Capture the cell that displays the provided text and extract its [x, y] central coordinate. 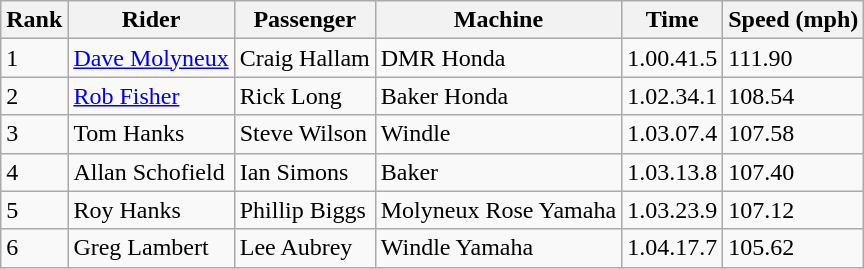
6 [34, 248]
Allan Schofield [151, 172]
Ian Simons [304, 172]
107.12 [794, 210]
Machine [498, 20]
Craig Hallam [304, 58]
4 [34, 172]
Phillip Biggs [304, 210]
111.90 [794, 58]
1.03.13.8 [672, 172]
2 [34, 96]
1.03.07.4 [672, 134]
Roy Hanks [151, 210]
Passenger [304, 20]
Rider [151, 20]
3 [34, 134]
Tom Hanks [151, 134]
Time [672, 20]
1.03.23.9 [672, 210]
Windle [498, 134]
Dave Molyneux [151, 58]
1.04.17.7 [672, 248]
Rank [34, 20]
1.02.34.1 [672, 96]
Baker Honda [498, 96]
Molyneux Rose Yamaha [498, 210]
105.62 [794, 248]
1.00.41.5 [672, 58]
107.58 [794, 134]
Rob Fisher [151, 96]
DMR Honda [498, 58]
Rick Long [304, 96]
108.54 [794, 96]
1 [34, 58]
5 [34, 210]
Speed (mph) [794, 20]
Steve Wilson [304, 134]
Windle Yamaha [498, 248]
107.40 [794, 172]
Baker [498, 172]
Lee Aubrey [304, 248]
Greg Lambert [151, 248]
